Output the (x, y) coordinate of the center of the cell containing the given text.  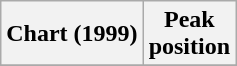
Peakposition (189, 34)
Chart (1999) (72, 34)
